Locate the cell with the specified text and output its [X, Y] center coordinate. 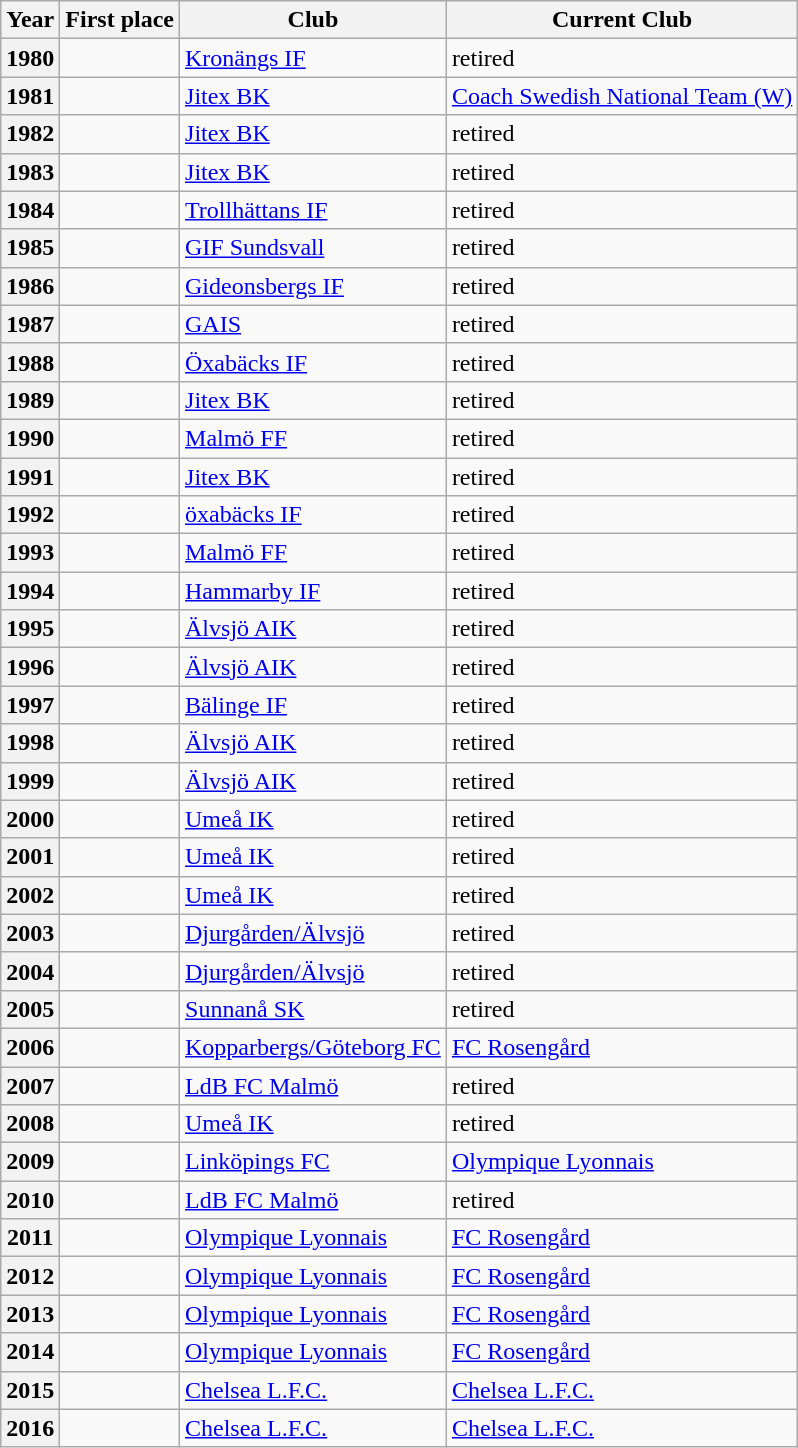
2003 [30, 933]
1991 [30, 477]
1998 [30, 743]
2008 [30, 1124]
2006 [30, 1047]
2005 [30, 1009]
Year [30, 20]
1980 [30, 58]
2004 [30, 971]
1995 [30, 629]
2001 [30, 857]
GAIS [314, 324]
2012 [30, 1276]
öxabäcks IF [314, 515]
Trollhättans IF [314, 210]
Sunnanå SK [314, 1009]
2000 [30, 819]
2010 [30, 1200]
2002 [30, 895]
Bälinge IF [314, 705]
2009 [30, 1162]
Current Club [622, 20]
1982 [30, 134]
Gideonsbergs IF [314, 286]
Linköpings FC [314, 1162]
1981 [30, 96]
1983 [30, 172]
1984 [30, 210]
2007 [30, 1085]
First place [120, 20]
Kronängs IF [314, 58]
1996 [30, 667]
GIF Sundsvall [314, 248]
Coach Swedish National Team (W) [622, 96]
2016 [30, 1428]
1985 [30, 248]
1990 [30, 438]
1986 [30, 286]
2014 [30, 1352]
1997 [30, 705]
2011 [30, 1238]
1992 [30, 515]
Kopparbergs/Göteborg FC [314, 1047]
1994 [30, 591]
1989 [30, 400]
1988 [30, 362]
Club [314, 20]
Öxabäcks IF [314, 362]
1993 [30, 553]
2013 [30, 1314]
1999 [30, 781]
Hammarby IF [314, 591]
1987 [30, 324]
2015 [30, 1390]
